Provide the (x, y) coordinate of the cell's center where the given text is located.  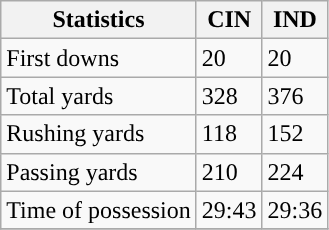
118 (229, 134)
210 (229, 172)
Total yards (99, 96)
Passing yards (99, 172)
First downs (99, 58)
Time of possession (99, 210)
CIN (229, 20)
Rushing yards (99, 134)
Statistics (99, 20)
IND (295, 20)
328 (229, 96)
29:43 (229, 210)
376 (295, 96)
152 (295, 134)
224 (295, 172)
29:36 (295, 210)
